Locate the cell with the specified text and output its [x, y] center coordinate. 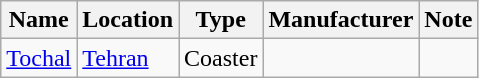
Coaster [221, 58]
Tochal [39, 58]
Name [39, 20]
Location [128, 20]
Type [221, 20]
Tehran [128, 58]
Manufacturer [341, 20]
Note [448, 20]
